Scan for the cell matching the given text and deliver its (x, y) coordinate at center. 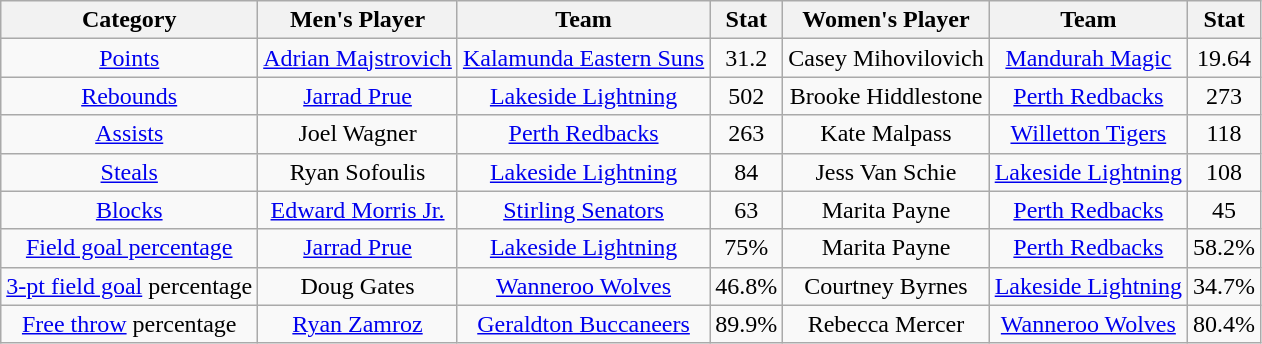
263 (746, 134)
273 (1224, 96)
Men's Player (358, 20)
Courtney Byrnes (886, 286)
19.64 (1224, 58)
Women's Player (886, 20)
118 (1224, 134)
Geraldton Buccaneers (583, 324)
Brooke Hiddlestone (886, 96)
Rebounds (130, 96)
Category (130, 20)
Ryan Sofoulis (358, 172)
89.9% (746, 324)
Kate Malpass (886, 134)
Free throw percentage (130, 324)
Ryan Zamroz (358, 324)
Rebecca Mercer (886, 324)
Kalamunda Eastern Suns (583, 58)
Field goal percentage (130, 248)
502 (746, 96)
Mandurah Magic (1088, 58)
45 (1224, 210)
Adrian Majstrovich (358, 58)
Casey Mihovilovich (886, 58)
Doug Gates (358, 286)
Joel Wagner (358, 134)
Edward Morris Jr. (358, 210)
Points (130, 58)
Willetton Tigers (1088, 134)
Blocks (130, 210)
Stirling Senators (583, 210)
Steals (130, 172)
34.7% (1224, 286)
Assists (130, 134)
75% (746, 248)
3-pt field goal percentage (130, 286)
63 (746, 210)
80.4% (1224, 324)
108 (1224, 172)
84 (746, 172)
Jess Van Schie (886, 172)
46.8% (746, 286)
31.2 (746, 58)
58.2% (1224, 248)
